Return the (x, y) coordinate for the center point of the cell that contains the specified text.  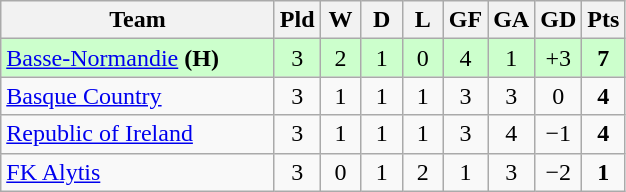
GA (512, 20)
Pld (297, 20)
7 (604, 58)
GF (465, 20)
−1 (558, 134)
+3 (558, 58)
Republic of Ireland (138, 134)
D (382, 20)
GD (558, 20)
Pts (604, 20)
Basque Country (138, 96)
L (422, 20)
−2 (558, 172)
Basse-Normandie (H) (138, 58)
FK Alytis (138, 172)
W (340, 20)
Team (138, 20)
